Capture the cell that displays the provided text and extract its [X, Y] central coordinate. 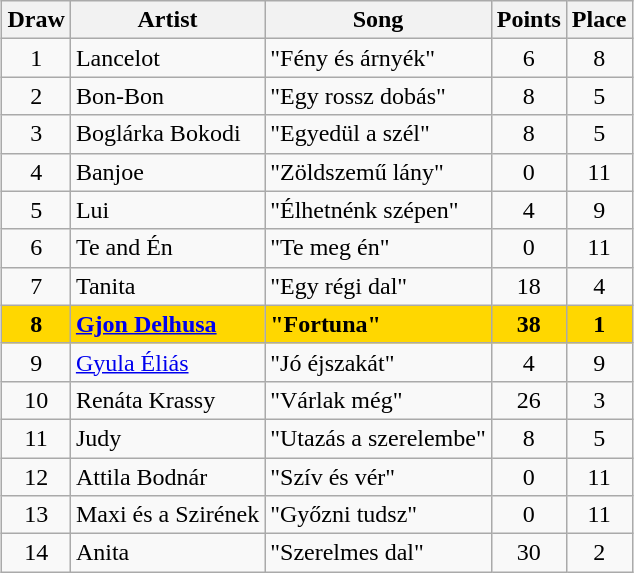
Song [378, 20]
Banjoe [167, 172]
Maxi és a Szirének [167, 515]
"Egy régi dal" [378, 286]
Lancelot [167, 58]
"Egy rossz dobás" [378, 96]
14 [36, 553]
"Te meg én" [378, 248]
26 [528, 400]
7 [36, 286]
"Szív és vér" [378, 477]
"Élhetnénk szépen" [378, 210]
Place [599, 20]
"Győzni tudsz" [378, 515]
Lui [167, 210]
Renáta Krassy [167, 400]
Gjon Delhusa [167, 324]
"Szerelmes dal" [378, 553]
13 [36, 515]
Draw [36, 20]
Points [528, 20]
12 [36, 477]
Tanita [167, 286]
Artist [167, 20]
"Egyedül a szél" [378, 134]
Te and Én [167, 248]
30 [528, 553]
Attila Bodnár [167, 477]
"Fény és árnyék" [378, 58]
"Várlak még" [378, 400]
Boglárka Bokodi [167, 134]
38 [528, 324]
18 [528, 286]
Bon-Bon [167, 96]
"Fortuna" [378, 324]
"Jó éjszakát" [378, 362]
"Utazás a szerelembe" [378, 438]
Gyula Éliás [167, 362]
Anita [167, 553]
Judy [167, 438]
10 [36, 400]
"Zöldszemű lány" [378, 172]
